Pinpoint the cell where the given text exists, returning its [X, Y] midpoint coordinate. 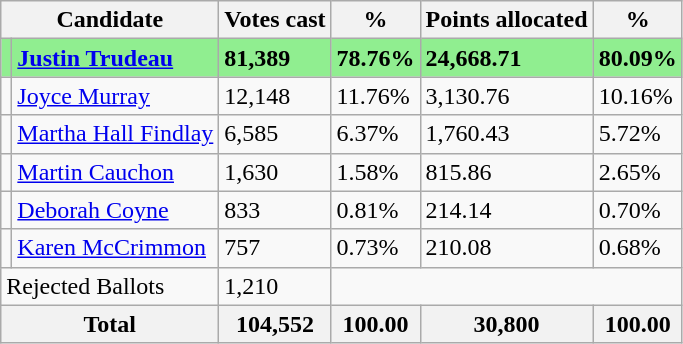
1,630 [275, 172]
Votes cast [275, 20]
24,668.71 [506, 58]
81,389 [275, 58]
11.76% [376, 96]
1.58% [376, 172]
214.14 [506, 210]
815.86 [506, 172]
3,130.76 [506, 96]
0.70% [638, 210]
210.08 [506, 248]
Candidate [110, 20]
Points allocated [506, 20]
78.76% [376, 58]
Rejected Ballots [110, 286]
6.37% [376, 134]
80.09% [638, 58]
Deborah Coyne [116, 210]
1,760.43 [506, 134]
833 [275, 210]
0.73% [376, 248]
10.16% [638, 96]
0.68% [638, 248]
Martin Cauchon [116, 172]
Joyce Murray [116, 96]
0.81% [376, 210]
1,210 [275, 286]
757 [275, 248]
Martha Hall Findlay [116, 134]
104,552 [275, 324]
6,585 [275, 134]
5.72% [638, 134]
Justin Trudeau [116, 58]
30,800 [506, 324]
12,148 [275, 96]
2.65% [638, 172]
Total [110, 324]
Karen McCrimmon [116, 248]
